Locate the cell with the specified text and output its [x, y] center coordinate. 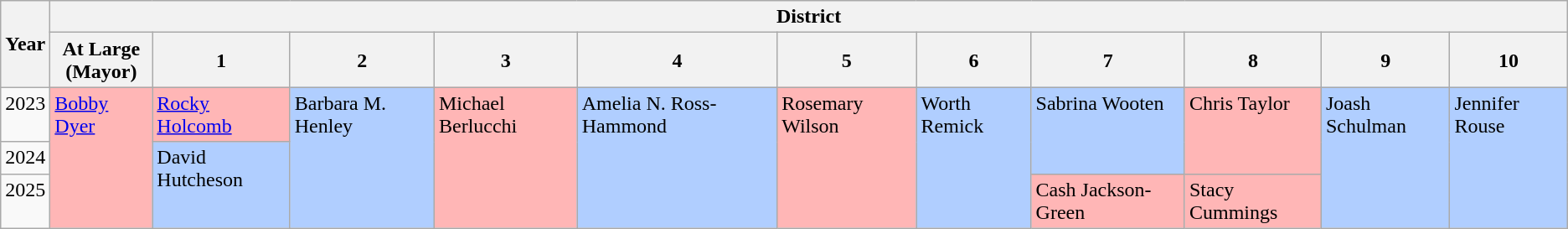
7 [1107, 60]
8 [1253, 60]
6 [973, 60]
David Hutcheson [221, 185]
Barbara M. Henley [362, 158]
Rocky Holcomb [221, 114]
Cash Jackson-Green [1107, 201]
Rosemary Wilson [847, 158]
3 [506, 60]
Joash Schulman [1385, 158]
Stacy Cummings [1253, 201]
Jennifer Rouse [1509, 158]
2024 [25, 158]
5 [847, 60]
2025 [25, 201]
Sabrina Wooten [1107, 131]
Year [25, 44]
2 [362, 60]
Worth Remick [973, 158]
2023 [25, 114]
At Large(Mayor) [101, 60]
Bobby Dyer [101, 158]
10 [1509, 60]
4 [677, 60]
9 [1385, 60]
Michael Berlucchi [506, 158]
Amelia N. Ross-Hammond [677, 158]
District [809, 17]
Chris Taylor [1253, 131]
1 [221, 60]
